Return (x, y) of the center of cell containing provided text 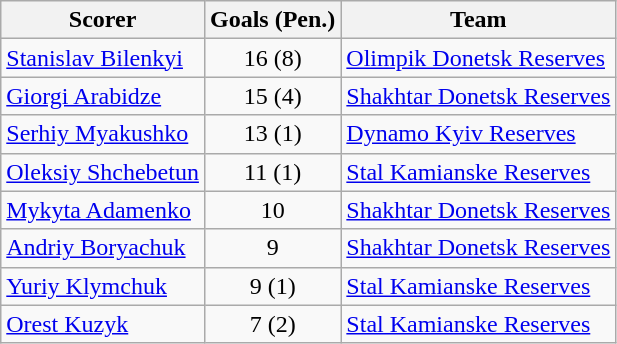
Stanislav Bilenkyi (103, 58)
Team (478, 20)
Serhiy Myakushko (103, 134)
Oleksiy Shchebetun (103, 172)
Dynamo Kyiv Reserves (478, 134)
9 (1) (272, 286)
Yuriy Klymchuk (103, 286)
Mykyta Adamenko (103, 210)
15 (4) (272, 96)
11 (1) (272, 172)
9 (272, 248)
Goals (Pen.) (272, 20)
Andriy Boryachuk (103, 248)
Olimpik Donetsk Reserves (478, 58)
Orest Kuzyk (103, 324)
10 (272, 210)
Scorer (103, 20)
7 (2) (272, 324)
Giorgi Arabidze (103, 96)
16 (8) (272, 58)
13 (1) (272, 134)
